Return the (X, Y) coordinate for the center point of the cell that contains the specified text.  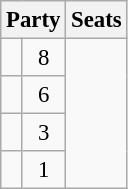
Seats (96, 20)
3 (44, 133)
8 (44, 58)
1 (44, 170)
6 (44, 95)
Party (34, 20)
